Find where the given text appears and provide that cell's center as (x, y) coordinate. 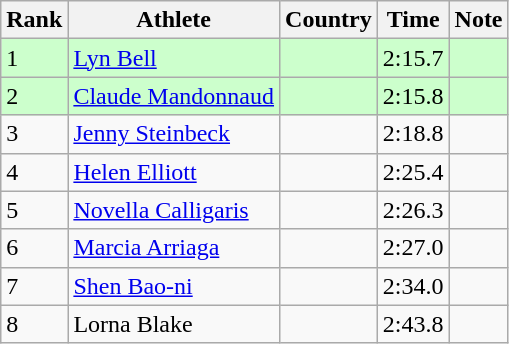
2:15.7 (413, 58)
Lorna Blake (174, 324)
2 (34, 96)
2:26.3 (413, 210)
Time (413, 20)
Note (478, 20)
Claude Mandonnaud (174, 96)
Shen Bao-ni (174, 286)
Lyn Bell (174, 58)
Jenny Steinbeck (174, 134)
5 (34, 210)
Country (329, 20)
2:34.0 (413, 286)
2:25.4 (413, 172)
Rank (34, 20)
1 (34, 58)
Helen Elliott (174, 172)
2:27.0 (413, 248)
Athlete (174, 20)
6 (34, 248)
3 (34, 134)
7 (34, 286)
4 (34, 172)
Marcia Arriaga (174, 248)
2:18.8 (413, 134)
Novella Calligaris (174, 210)
2:43.8 (413, 324)
2:15.8 (413, 96)
8 (34, 324)
